From the cell containing the given text, extract its center point as (X, Y) coordinate. 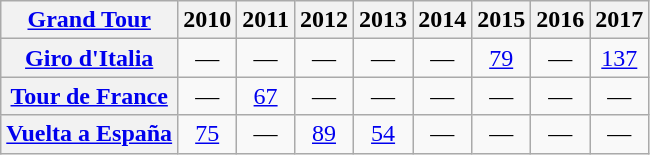
79 (502, 58)
Grand Tour (90, 20)
Vuelta a España (90, 134)
2016 (560, 20)
137 (620, 58)
2014 (442, 20)
2010 (208, 20)
2011 (266, 20)
75 (208, 134)
89 (324, 134)
2012 (324, 20)
2013 (384, 20)
2017 (620, 20)
67 (266, 96)
2015 (502, 20)
Tour de France (90, 96)
Giro d'Italia (90, 58)
54 (384, 134)
